Extract the (X, Y) coordinate from the center of the cell holding the provided text.  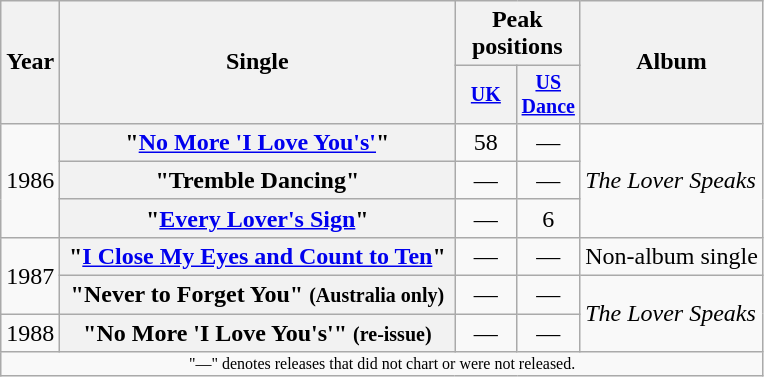
"No More 'I Love You's'" (re-issue) (258, 333)
58 (486, 142)
6 (548, 218)
Year (30, 62)
1986 (30, 180)
Non-album single (672, 256)
"—" denotes releases that did not chart or were not released. (382, 364)
Peak positions (518, 34)
"I Close My Eyes and Count to Ten" (258, 256)
1988 (30, 333)
"No More 'I Love You's'" (258, 142)
Single (258, 62)
"Every Lover's Sign" (258, 218)
US Dance (548, 94)
1987 (30, 275)
"Never to Forget You" (Australia only) (258, 295)
UK (486, 94)
"Tremble Dancing" (258, 180)
Album (672, 62)
